Detect which cell encompasses the target text, then output its [x, y] center coordinate. 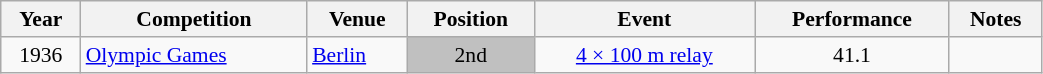
Berlin [357, 55]
Event [644, 19]
Performance [852, 19]
4 × 100 m relay [644, 55]
Notes [996, 19]
1936 [41, 55]
Venue [357, 19]
Year [41, 19]
Competition [194, 19]
41.1 [852, 55]
2nd [470, 55]
Olympic Games [194, 55]
Position [470, 19]
